Determine the [X, Y] coordinate at the center of the cell enclosing the given text.  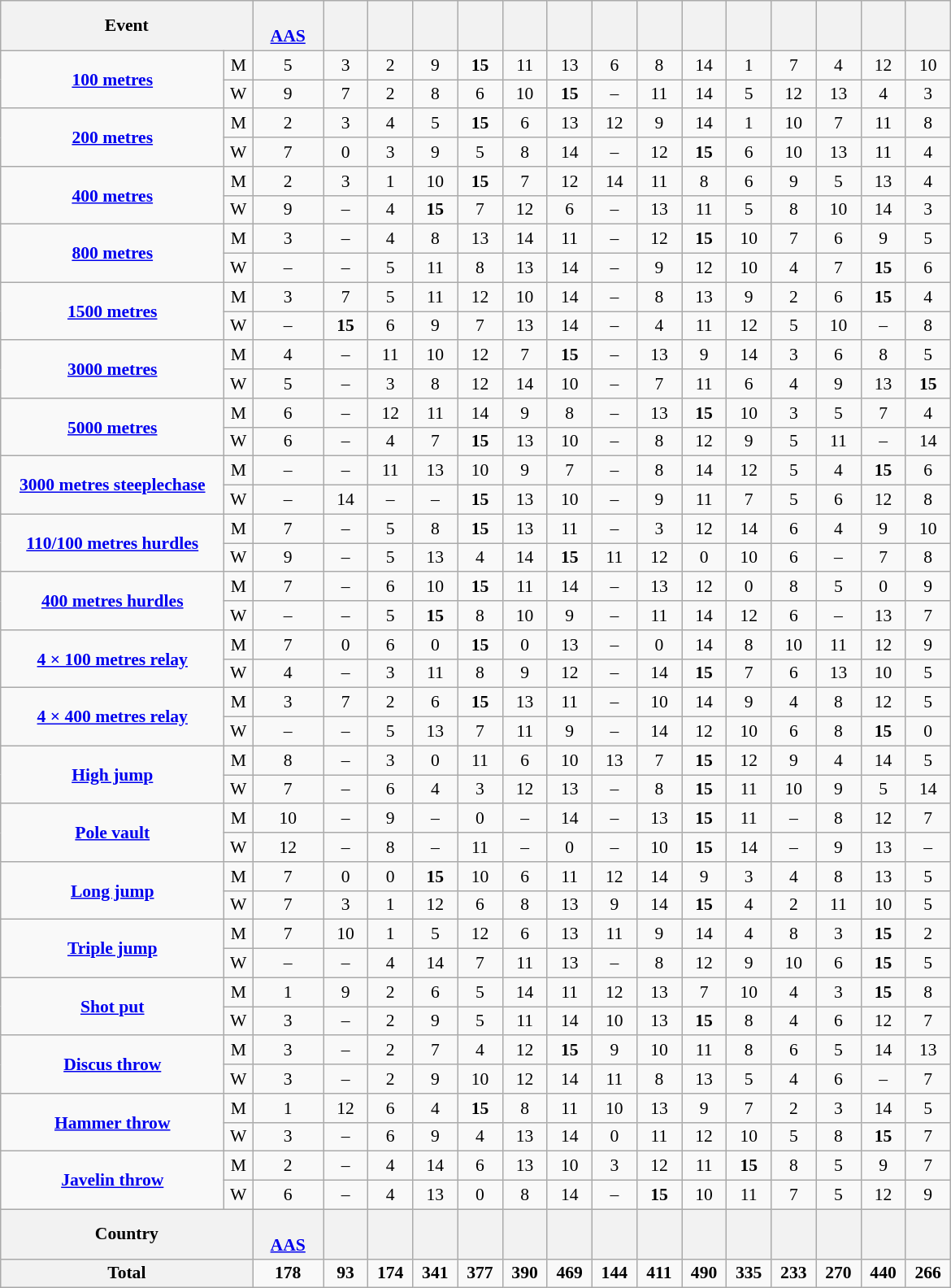
800 metres [112, 254]
93 [346, 1273]
Pole vault [112, 833]
341 [436, 1273]
400 metres [112, 195]
Triple jump [112, 948]
233 [793, 1273]
200 metres [112, 138]
Javelin throw [112, 1181]
3000 metres [112, 369]
270 [839, 1273]
110/100 metres hurdles [112, 543]
469 [569, 1273]
Discus throw [112, 1065]
144 [614, 1273]
3000 metres steeplechase [112, 485]
1500 metres [112, 311]
390 [525, 1273]
Hammer throw [112, 1122]
377 [480, 1273]
Total [127, 1273]
411 [658, 1273]
4 × 400 metres relay [112, 717]
Country [127, 1234]
174 [390, 1273]
400 metres hurdles [112, 602]
178 [288, 1273]
440 [883, 1273]
High jump [112, 774]
4 × 100 metres relay [112, 659]
Event [127, 26]
266 [928, 1273]
Long jump [112, 891]
5000 metres [112, 428]
490 [704, 1273]
100 metres [112, 80]
Shot put [112, 1007]
335 [749, 1273]
